Pinpoint the cell where the given text exists, returning its [X, Y] midpoint coordinate. 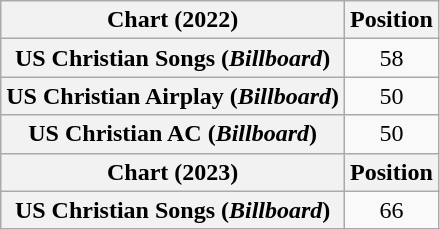
US Christian Airplay (Billboard) [173, 96]
58 [392, 58]
Chart (2022) [173, 20]
Chart (2023) [173, 172]
66 [392, 210]
US Christian AC (Billboard) [173, 134]
